Pinpoint the cell where the given text exists, returning its (x, y) midpoint coordinate. 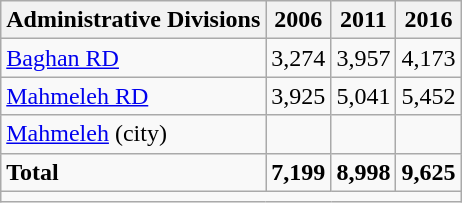
3,274 (298, 58)
5,041 (364, 96)
3,957 (364, 58)
2016 (428, 20)
5,452 (428, 96)
Mahmeleh (city) (134, 134)
2006 (298, 20)
Mahmeleh RD (134, 96)
4,173 (428, 58)
7,199 (298, 172)
Baghan RD (134, 58)
Total (134, 172)
9,625 (428, 172)
2011 (364, 20)
Administrative Divisions (134, 20)
8,998 (364, 172)
3,925 (298, 96)
